Identify which cell holds the provided text, then report its (x, y) central coordinate. 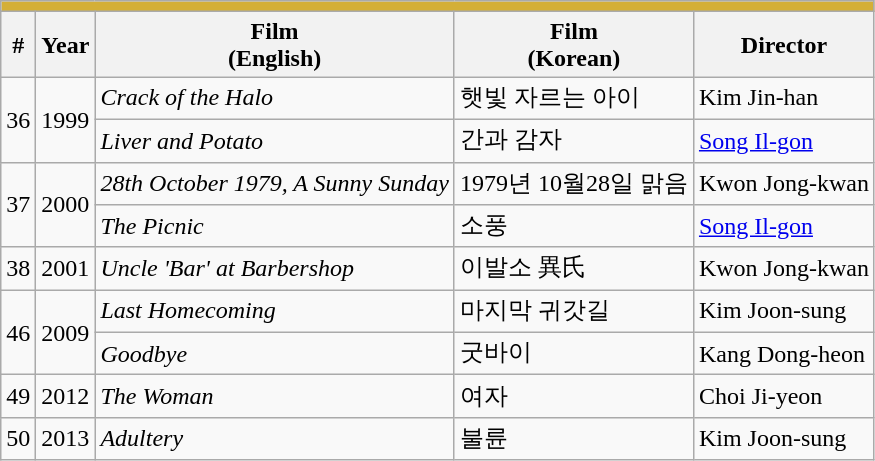
37 (18, 204)
1999 (66, 120)
2009 (66, 332)
36 (18, 120)
Film(English) (274, 44)
Film(Korean) (574, 44)
49 (18, 396)
Last Homecoming (274, 312)
2012 (66, 396)
Kim Jin-han (784, 98)
Crack of the Halo (274, 98)
28th October 1979, A Sunny Sunday (274, 184)
46 (18, 332)
The Woman (274, 396)
이발소 異氏 (574, 268)
2001 (66, 268)
Director (784, 44)
50 (18, 438)
Year (66, 44)
Choi Ji-yeon (784, 396)
Liver and Potato (274, 140)
2000 (66, 204)
여자 (574, 396)
Uncle 'Bar' at Barbershop (274, 268)
The Picnic (274, 226)
소풍 (574, 226)
Goodbye (274, 354)
불륜 (574, 438)
# (18, 44)
간과 감자 (574, 140)
38 (18, 268)
마지막 귀갓길 (574, 312)
2013 (66, 438)
1979년 10월28일 맑음 (574, 184)
Kang Dong-heon (784, 354)
Adultery (274, 438)
햇빛 자르는 아이 (574, 98)
굿바이 (574, 354)
